Extract the (X, Y) coordinate from the center of the cell holding the provided text.  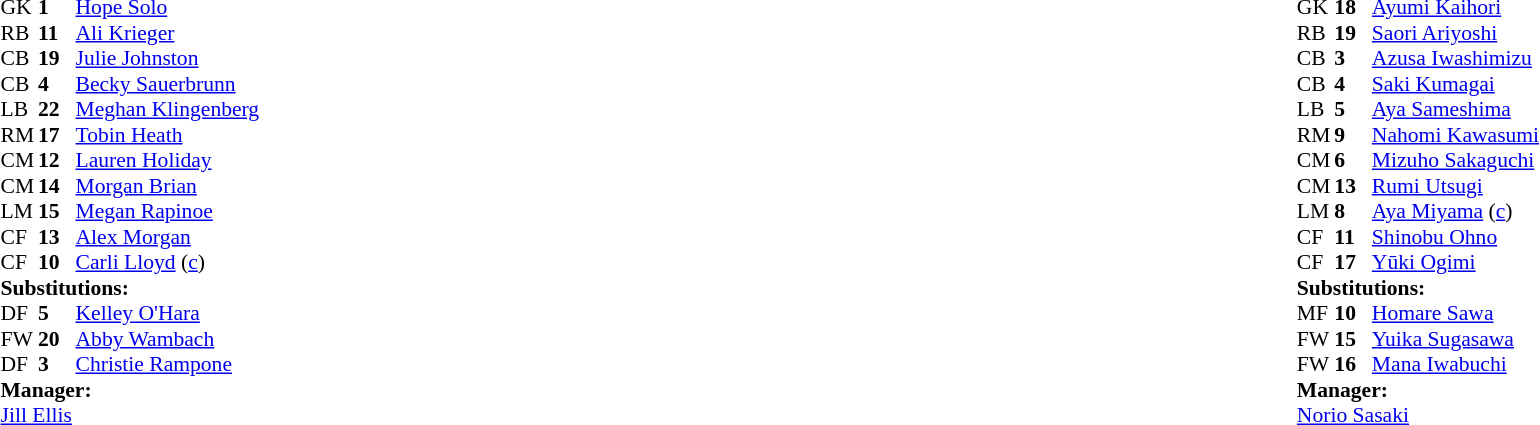
20 (57, 339)
9 (1353, 135)
Nahomi Kawasumi (1456, 135)
Ali Krieger (168, 33)
Tobin Heath (168, 135)
Kelley O'Hara (168, 313)
Morgan Brian (168, 186)
6 (1353, 161)
Homare Sawa (1456, 313)
Alex Morgan (168, 237)
Carli Lloyd (c) (168, 263)
Saori Ariyoshi (1456, 33)
Azusa Iwashimizu (1456, 59)
Mizuho Sakaguchi (1456, 161)
Shinobu Ohno (1456, 237)
Mana Iwabuchi (1456, 365)
Saki Kumagai (1456, 84)
Aya Miyama (c) (1456, 211)
12 (57, 161)
Abby Wambach (168, 339)
Becky Sauerbrunn (168, 84)
Yuika Sugasawa (1456, 339)
Aya Sameshima (1456, 109)
Julie Johnston (168, 59)
22 (57, 109)
Lauren Holiday (168, 161)
16 (1353, 365)
Megan Rapinoe (168, 211)
MF (1316, 313)
Rumi Utsugi (1456, 186)
Christie Rampone (168, 365)
Meghan Klingenberg (168, 109)
8 (1353, 211)
Yūki Ogimi (1456, 263)
14 (57, 186)
